Return the (X, Y) coordinate for the center point of the cell that contains the specified text.  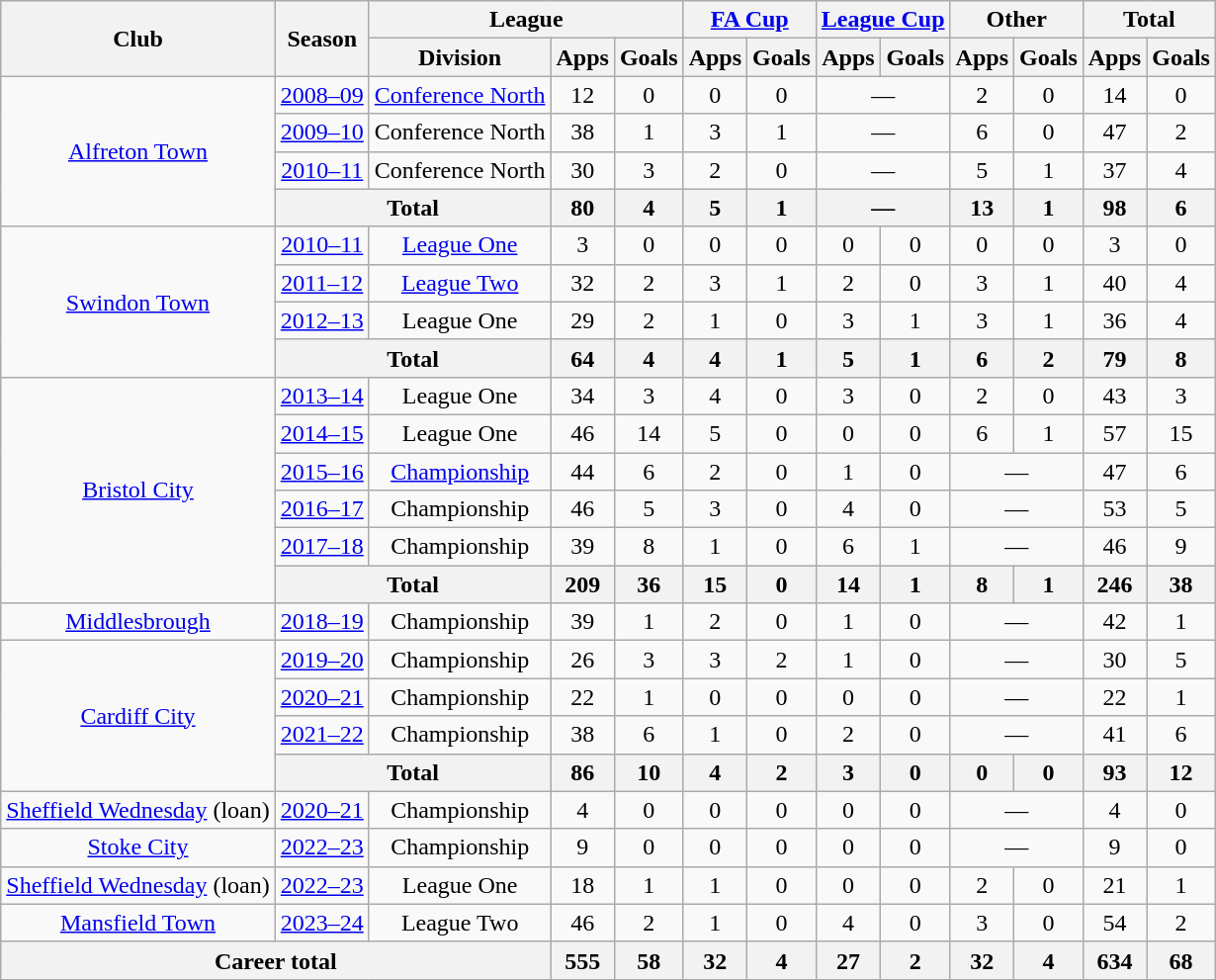
Stoke City (138, 847)
27 (848, 960)
League (526, 20)
29 (582, 320)
FA Cup (749, 20)
2023–24 (322, 923)
Mansfield Town (138, 923)
10 (649, 772)
Alfreton Town (138, 151)
40 (1114, 283)
555 (582, 960)
2018–19 (322, 622)
54 (1114, 923)
209 (582, 584)
79 (1114, 358)
Swindon Town (138, 302)
21 (1114, 885)
58 (649, 960)
26 (582, 660)
Middlesbrough (138, 622)
43 (1114, 396)
2021–22 (322, 735)
2013–14 (322, 396)
2014–15 (322, 433)
Bristol City (138, 490)
Other (1016, 20)
2019–20 (322, 660)
2017–18 (322, 547)
41 (1114, 735)
246 (1114, 584)
34 (582, 396)
44 (582, 472)
Club (138, 39)
Cardiff City (138, 716)
League Cup (883, 20)
18 (582, 885)
53 (1114, 509)
2015–16 (322, 472)
2011–12 (322, 283)
Division (460, 57)
86 (582, 772)
37 (1114, 170)
98 (1114, 208)
Season (322, 39)
634 (1114, 960)
80 (582, 208)
Career total (276, 960)
2012–13 (322, 320)
13 (982, 208)
42 (1114, 622)
2009–10 (322, 133)
2016–17 (322, 509)
68 (1181, 960)
93 (1114, 772)
57 (1114, 433)
64 (582, 358)
2008–09 (322, 95)
